Locate the cell with the specified text and output its (X, Y) center coordinate. 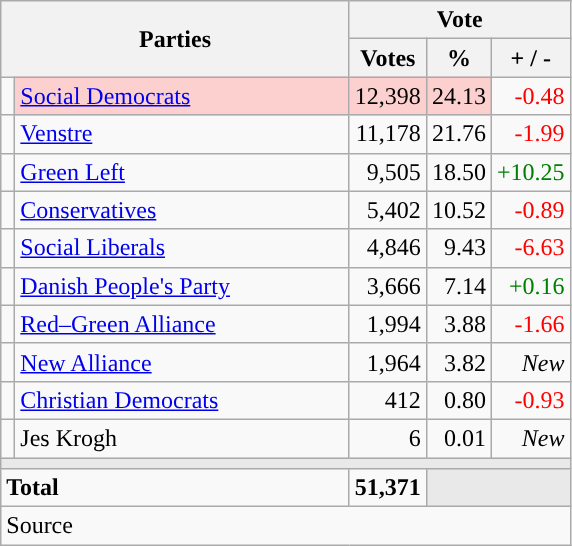
Parties (176, 39)
Green Left (182, 172)
6 (388, 438)
51,371 (388, 488)
1,994 (388, 324)
-0.48 (530, 96)
Danish People's Party (182, 286)
4,846 (388, 248)
10.52 (458, 210)
+0.16 (530, 286)
0.01 (458, 438)
Conservatives (182, 210)
Vote (460, 20)
3,666 (388, 286)
9,505 (388, 172)
% (458, 58)
-1.66 (530, 324)
7.14 (458, 286)
-6.63 (530, 248)
+ / - (530, 58)
3.82 (458, 362)
-0.93 (530, 400)
Social Democrats (182, 96)
-0.89 (530, 210)
Jes Krogh (182, 438)
3.88 (458, 324)
+10.25 (530, 172)
Total (176, 488)
12,398 (388, 96)
Social Liberals (182, 248)
0.80 (458, 400)
21.76 (458, 134)
5,402 (388, 210)
412 (388, 400)
New Alliance (182, 362)
1,964 (388, 362)
Venstre (182, 134)
Source (286, 526)
9.43 (458, 248)
-1.99 (530, 134)
24.13 (458, 96)
Votes (388, 58)
Christian Democrats (182, 400)
18.50 (458, 172)
Red–Green Alliance (182, 324)
11,178 (388, 134)
